Scan for the cell matching the given text and deliver its [X, Y] coordinate at center. 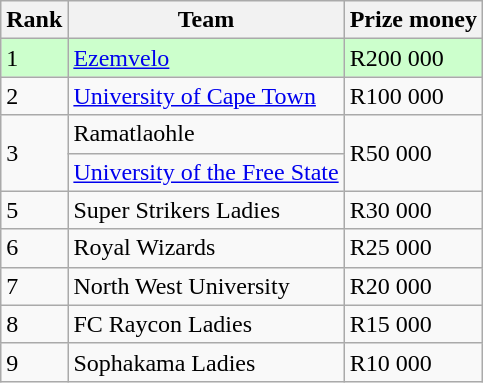
FC Raycon Ladies [206, 324]
R20 000 [413, 286]
R10 000 [413, 362]
University of the Free State [206, 172]
Rank [34, 20]
Sophakama Ladies [206, 362]
7 [34, 286]
1 [34, 58]
R25 000 [413, 248]
Prize money [413, 20]
2 [34, 96]
6 [34, 248]
R50 000 [413, 153]
R15 000 [413, 324]
Super Strikers Ladies [206, 210]
R30 000 [413, 210]
Team [206, 20]
Ezemvelo [206, 58]
8 [34, 324]
R100 000 [413, 96]
Royal Wizards [206, 248]
North West University [206, 286]
R200 000 [413, 58]
University of Cape Town [206, 96]
3 [34, 153]
9 [34, 362]
Ramatlaohle [206, 134]
5 [34, 210]
